Find where the given text appears and provide that cell's center as [X, Y] coordinate. 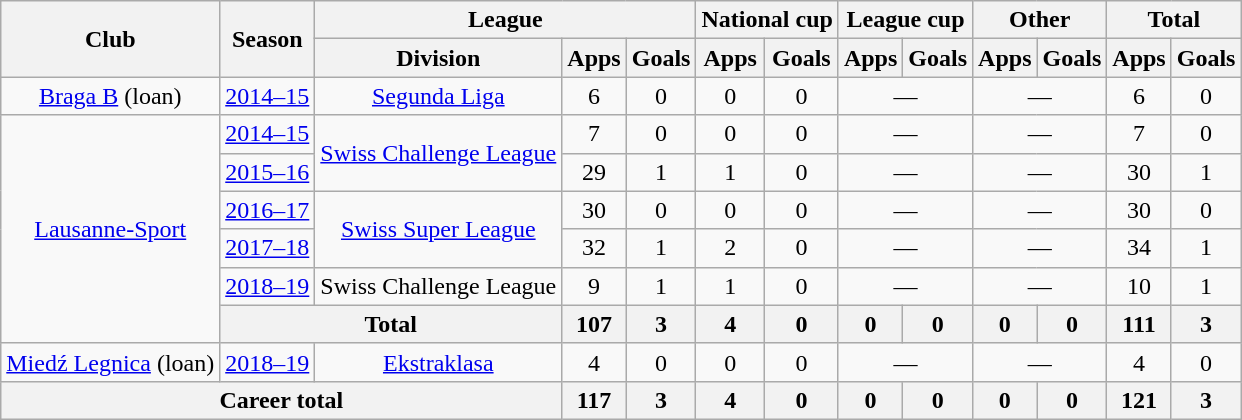
34 [1139, 248]
107 [594, 324]
Ekstraklasa [438, 362]
Career total [282, 400]
32 [594, 248]
117 [594, 400]
2017–18 [268, 248]
League [506, 20]
Lausanne-Sport [110, 229]
2015–16 [268, 172]
Club [110, 39]
League cup [905, 20]
2016–17 [268, 210]
29 [594, 172]
9 [594, 286]
Season [268, 39]
Other [1040, 20]
National cup [767, 20]
Braga B (loan) [110, 96]
Swiss Super League [438, 229]
10 [1139, 286]
121 [1139, 400]
111 [1139, 324]
Miedź Legnica (loan) [110, 362]
Segunda Liga [438, 96]
2 [730, 248]
Division [438, 58]
